Identify which cell holds the provided text, then report its (x, y) central coordinate. 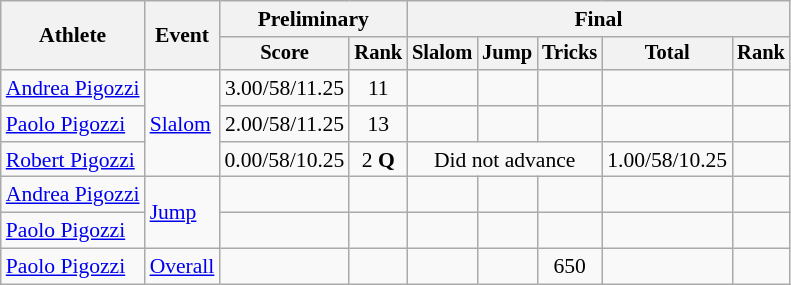
Preliminary (313, 19)
Final (598, 19)
0.00/58/10.25 (284, 160)
650 (570, 267)
Score (284, 54)
2.00/58/11.25 (284, 124)
13 (378, 124)
Athlete (73, 36)
11 (378, 88)
2 Q (378, 160)
1.00/58/10.25 (667, 160)
3.00/58/11.25 (284, 88)
Total (667, 54)
Overall (182, 267)
Did not advance (504, 160)
Event (182, 36)
Robert Pigozzi (73, 160)
Tricks (570, 54)
